Return (X, Y) of the center of cell containing provided text 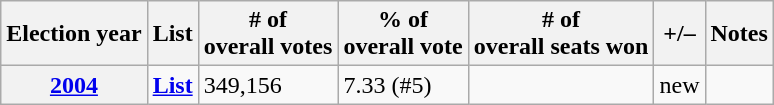
% ofoverall vote (403, 34)
349,156 (268, 85)
# ofoverall votes (268, 34)
Notes (739, 34)
# ofoverall seats won (561, 34)
7.33 (#5) (403, 85)
+/– (680, 34)
new (680, 85)
Election year (74, 34)
2004 (74, 85)
